From the cell containing the given text, extract its center point as [X, Y] coordinate. 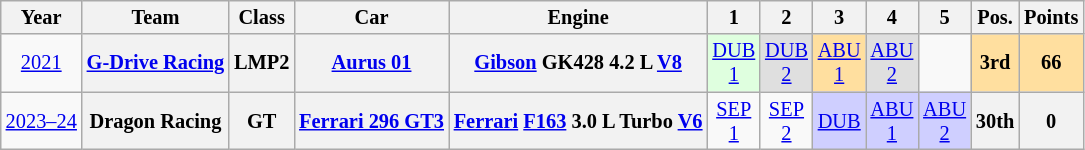
66 [1051, 63]
SEP2 [786, 121]
Points [1051, 17]
DUB2 [786, 63]
G-Drive Racing [156, 63]
Ferrari F163 3.0 L Turbo V6 [578, 121]
30th [995, 121]
5 [944, 17]
Car [372, 17]
1 [734, 17]
DUB1 [734, 63]
Class [262, 17]
3 [840, 17]
GT [262, 121]
4 [892, 17]
Pos. [995, 17]
Gibson GK428 4.2 L V8 [578, 63]
3rd [995, 63]
Ferrari 296 GT3 [372, 121]
2 [786, 17]
Engine [578, 17]
Aurus 01 [372, 63]
0 [1051, 121]
Year [42, 17]
Dragon Racing [156, 121]
LMP2 [262, 63]
DUB [840, 121]
Team [156, 17]
2023–24 [42, 121]
SEP1 [734, 121]
2021 [42, 63]
